Search for the cell housing the specified text and yield its (X, Y) center coordinate. 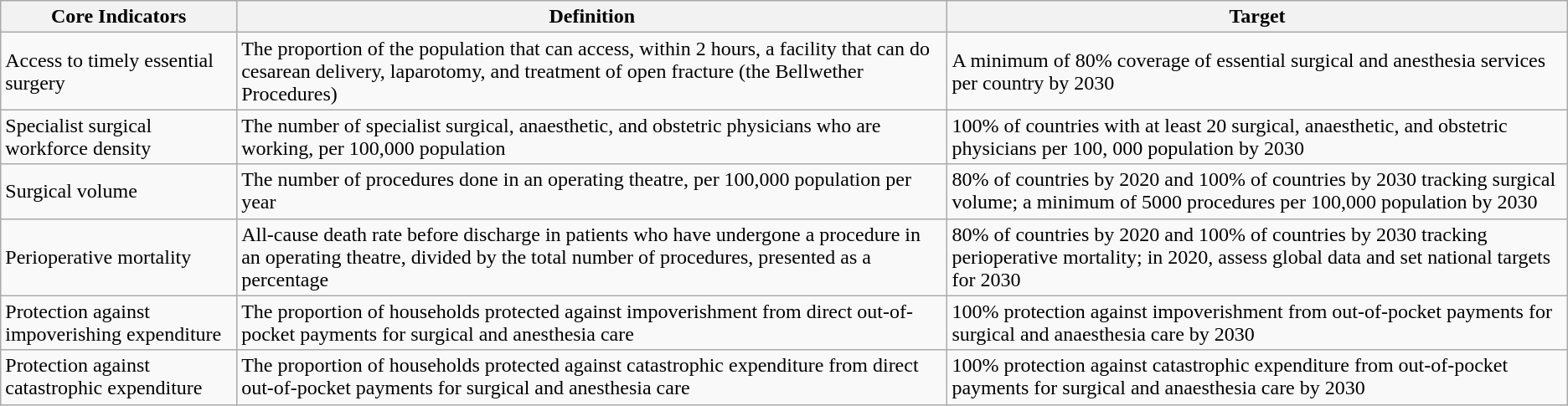
Definition (592, 17)
Surgical volume (119, 191)
100% protection against impoverishment from out-of-pocket payments for surgical and anaesthesia care by 2030 (1257, 323)
Target (1257, 17)
Core Indicators (119, 17)
100% protection against catastrophic expenditure from out-of-pocket payments for surgical and anaesthesia care by 2030 (1257, 377)
The number of procedures done in an operating theatre, per 100,000 population per year (592, 191)
Protection against impoverishing expenditure (119, 323)
Protection against catastrophic expenditure (119, 377)
A minimum of 80% coverage of essential surgical and anesthesia services per country by 2030 (1257, 71)
The number of specialist surgical, anaesthetic, and obstetric physicians who are working, per 100,000 population (592, 137)
100% of countries with at least 20 surgical, anaesthetic, and obstetric physicians per 100, 000 population by 2030 (1257, 137)
The proportion of households protected against catastrophic expenditure from direct out-of-pocket payments for surgical and anesthesia care (592, 377)
Specialist surgical workforce density (119, 137)
80% of countries by 2020 and 100% of countries by 2030 tracking surgical volume; a minimum of 5000 procedures per 100,000 population by 2030 (1257, 191)
Access to timely essential surgery (119, 71)
The proportion of households protected against impoverishment from direct out-of-pocket payments for surgical and anesthesia care (592, 323)
Perioperative mortality (119, 257)
